Output the (X, Y) coordinate of the center of the cell containing the given text.  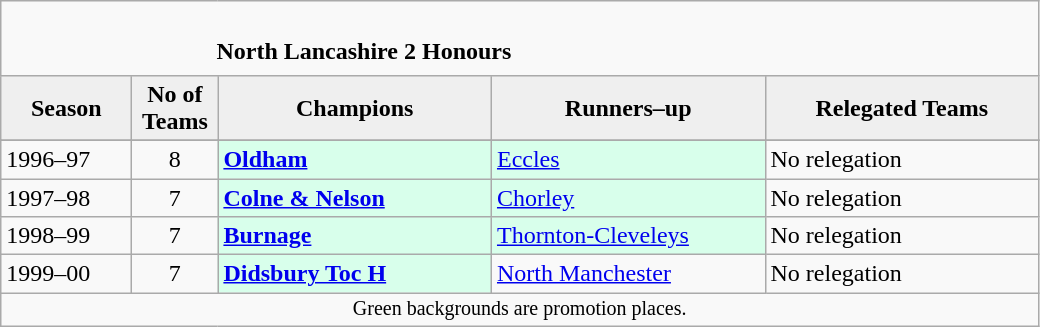
Didsbury Toc H (355, 274)
Season (66, 108)
No of Teams (175, 108)
Burnage (355, 236)
Eccles (628, 159)
Colne & Nelson (355, 197)
Champions (355, 108)
North Manchester (628, 274)
8 (175, 159)
Chorley (628, 197)
1997–98 (66, 197)
1998–99 (66, 236)
1996–97 (66, 159)
Green backgrounds are promotion places. (520, 310)
Runners–up (628, 108)
Thornton-Cleveleys (628, 236)
Oldham (355, 159)
Relegated Teams (902, 108)
1999–00 (66, 274)
